Extract the [X, Y] coordinate from the center of the cell holding the provided text.  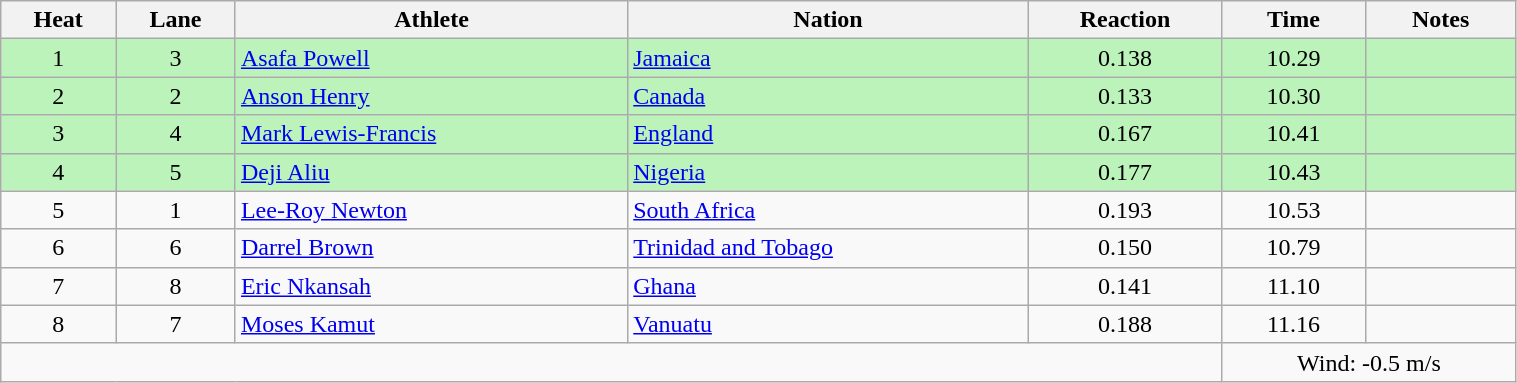
Eric Nkansah [431, 286]
Nation [828, 20]
Wind: -0.5 m/s [1369, 362]
10.29 [1294, 58]
Moses Kamut [431, 324]
Ghana [828, 286]
0.177 [1124, 172]
11.16 [1294, 324]
11.10 [1294, 286]
Lane [176, 20]
10.30 [1294, 96]
Deji Aliu [431, 172]
10.43 [1294, 172]
Canada [828, 96]
Jamaica [828, 58]
Mark Lewis-Francis [431, 134]
South Africa [828, 210]
10.79 [1294, 248]
Asafa Powell [431, 58]
England [828, 134]
10.41 [1294, 134]
Vanuatu [828, 324]
Athlete [431, 20]
Time [1294, 20]
0.193 [1124, 210]
0.188 [1124, 324]
Trinidad and Tobago [828, 248]
Heat [58, 20]
10.53 [1294, 210]
0.133 [1124, 96]
Darrel Brown [431, 248]
Reaction [1124, 20]
Anson Henry [431, 96]
0.150 [1124, 248]
Nigeria [828, 172]
Lee-Roy Newton [431, 210]
0.167 [1124, 134]
0.138 [1124, 58]
0.141 [1124, 286]
Notes [1440, 20]
